From the cell containing the given text, extract its center point as [x, y] coordinate. 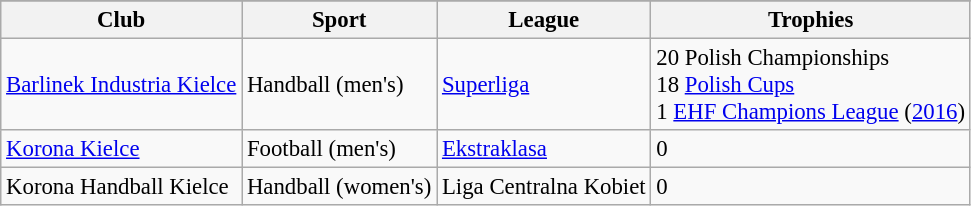
Football (men's) [340, 149]
20 Polish Championships18 Polish Cups1 EHF Champions League (2016) [810, 85]
Club [122, 20]
Ekstraklasa [544, 149]
League [544, 20]
Trophies [810, 20]
Liga Centralna Kobiet [544, 187]
Sport [340, 20]
Korona Kielce [122, 149]
Handball (women's) [340, 187]
Handball (men's) [340, 85]
Barlinek Industria Kielce [122, 85]
Korona Handball Kielce [122, 187]
Superliga [544, 85]
